Identify which cell holds the provided text, then report its (x, y) central coordinate. 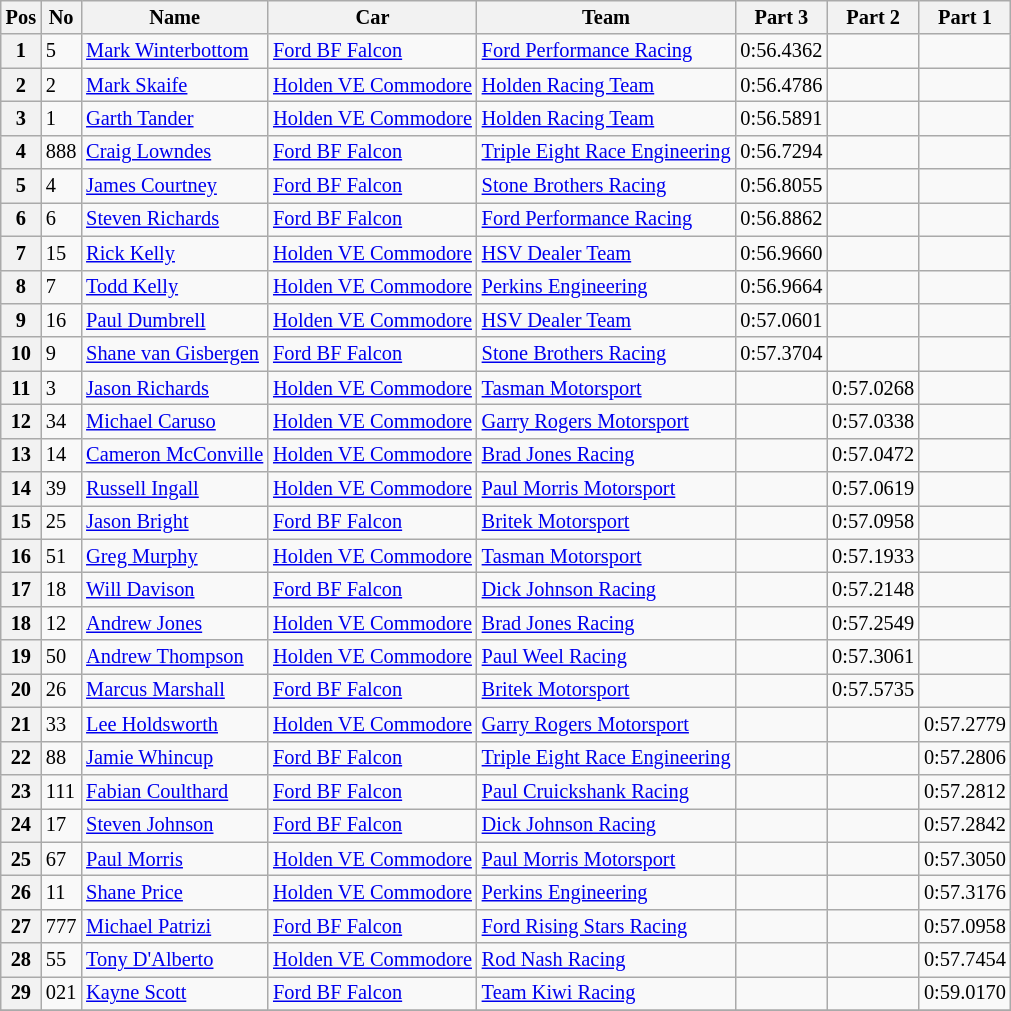
Kayne Scott (174, 993)
Craig Lowndes (174, 152)
Cameron McConville (174, 455)
34 (61, 421)
0:57.5735 (873, 690)
0:57.2806 (965, 758)
Mark Winterbottom (174, 51)
Marcus Marshall (174, 690)
0:57.3061 (873, 657)
Rick Kelly (174, 253)
8 (21, 287)
Tony D'Alberto (174, 960)
0:57.2842 (965, 825)
Andrew Thompson (174, 657)
67 (61, 859)
27 (21, 926)
Car (372, 17)
22 (21, 758)
0:57.3704 (781, 354)
0:56.9660 (781, 253)
0:56.5891 (781, 118)
24 (21, 825)
0:57.0338 (873, 421)
0:57.2812 (965, 791)
0:57.3050 (965, 859)
Paul Morris (174, 859)
021 (61, 993)
Rod Nash Racing (606, 960)
Jason Richards (174, 388)
28 (21, 960)
51 (61, 556)
No (61, 17)
Andrew Jones (174, 623)
Fabian Coulthard (174, 791)
0:57.1933 (873, 556)
33 (61, 724)
13 (21, 455)
23 (21, 791)
Paul Weel Racing (606, 657)
Shane van Gisbergen (174, 354)
55 (61, 960)
0:57.7454 (965, 960)
888 (61, 152)
0:57.0601 (781, 320)
Part 3 (781, 17)
0:56.8055 (781, 186)
Paul Dumbrell (174, 320)
Name (174, 17)
Pos (21, 17)
88 (61, 758)
19 (21, 657)
0:59.0170 (965, 993)
777 (61, 926)
111 (61, 791)
Team (606, 17)
Todd Kelly (174, 287)
0:56.8862 (781, 219)
James Courtney (174, 186)
Jamie Whincup (174, 758)
0:57.2549 (873, 623)
39 (61, 489)
Michael Caruso (174, 421)
Garth Tander (174, 118)
Steven Johnson (174, 825)
Mark Skaife (174, 85)
Lee Holdsworth (174, 724)
Ford Rising Stars Racing (606, 926)
29 (21, 993)
0:56.9664 (781, 287)
Will Davison (174, 589)
0:56.4786 (781, 85)
Jason Bright (174, 522)
0:57.0619 (873, 489)
Steven Richards (174, 219)
10 (21, 354)
0:57.0472 (873, 455)
0:56.4362 (781, 51)
Part 2 (873, 17)
21 (21, 724)
Team Kiwi Racing (606, 993)
0:57.3176 (965, 892)
50 (61, 657)
Greg Murphy (174, 556)
0:57.2148 (873, 589)
Shane Price (174, 892)
0:57.2779 (965, 724)
Russell Ingall (174, 489)
Part 1 (965, 17)
0:57.0268 (873, 388)
Michael Patrizi (174, 926)
0:56.7294 (781, 152)
20 (21, 690)
Paul Cruickshank Racing (606, 791)
